Capture the cell that displays the provided text and extract its (X, Y) central coordinate. 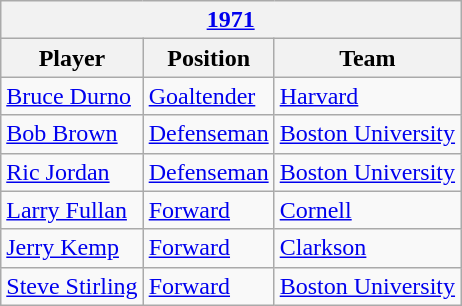
1971 (231, 20)
Larry Fullan (72, 210)
Team (367, 58)
Jerry Kemp (72, 248)
Goaltender (208, 96)
Bruce Durno (72, 96)
Bob Brown (72, 134)
Ric Jordan (72, 172)
Harvard (367, 96)
Steve Stirling (72, 286)
Clarkson (367, 248)
Position (208, 58)
Cornell (367, 210)
Player (72, 58)
